Return the [X, Y] coordinate for the center point of the cell that contains the specified text.  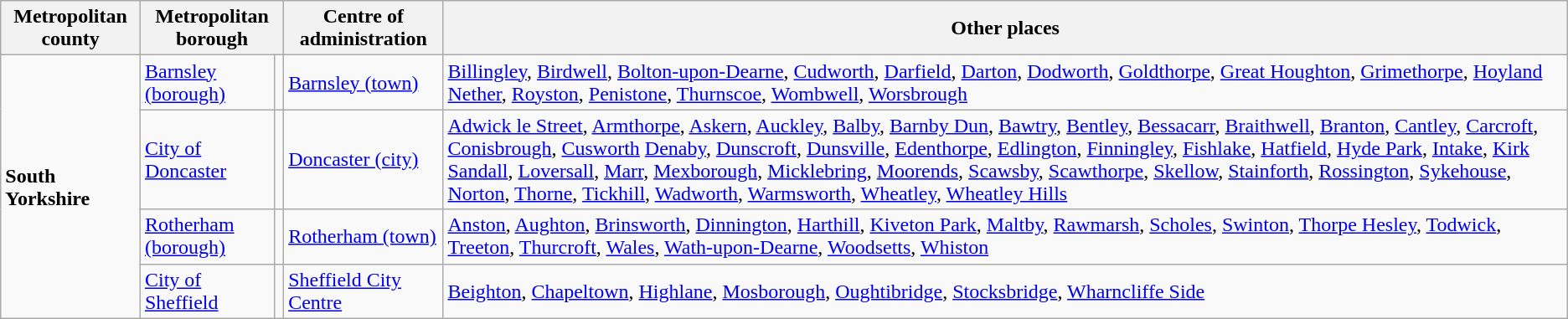
City of Doncaster [207, 159]
South Yorkshire [70, 187]
Sheffield City Centre [364, 291]
Barnsley (borough) [207, 82]
Rotherham (town) [364, 236]
Rotherham (borough) [207, 236]
City of Sheffield [207, 291]
Metropolitan borough [211, 28]
Barnsley (town) [364, 82]
Beighton, Chapeltown, Highlane, Mosborough, Oughtibridge, Stocksbridge, Wharncliffe Side [1005, 291]
Other places [1005, 28]
Metropolitan county [70, 28]
Doncaster (city) [364, 159]
Centre of administration [364, 28]
